From the cell containing the given text, extract its center point as (X, Y) coordinate. 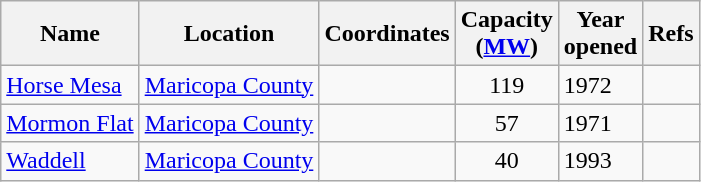
Capacity(MW) (506, 34)
1972 (600, 85)
Waddell (70, 161)
Location (229, 34)
57 (506, 123)
1993 (600, 161)
Refs (671, 34)
119 (506, 85)
Horse Mesa (70, 85)
40 (506, 161)
Name (70, 34)
1971 (600, 123)
Mormon Flat (70, 123)
Yearopened (600, 34)
Coordinates (387, 34)
